Provide the (x, y) coordinate of the cell's center where the given text is located.  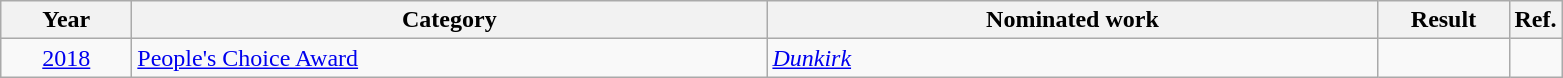
Year (66, 20)
Nominated work (1072, 20)
Dunkirk (1072, 58)
Category (450, 20)
Ref. (1536, 20)
Result (1444, 20)
People's Choice Award (450, 58)
2018 (66, 58)
